For the text-containing cell, return its midpoint in (X, Y) coordinate format. 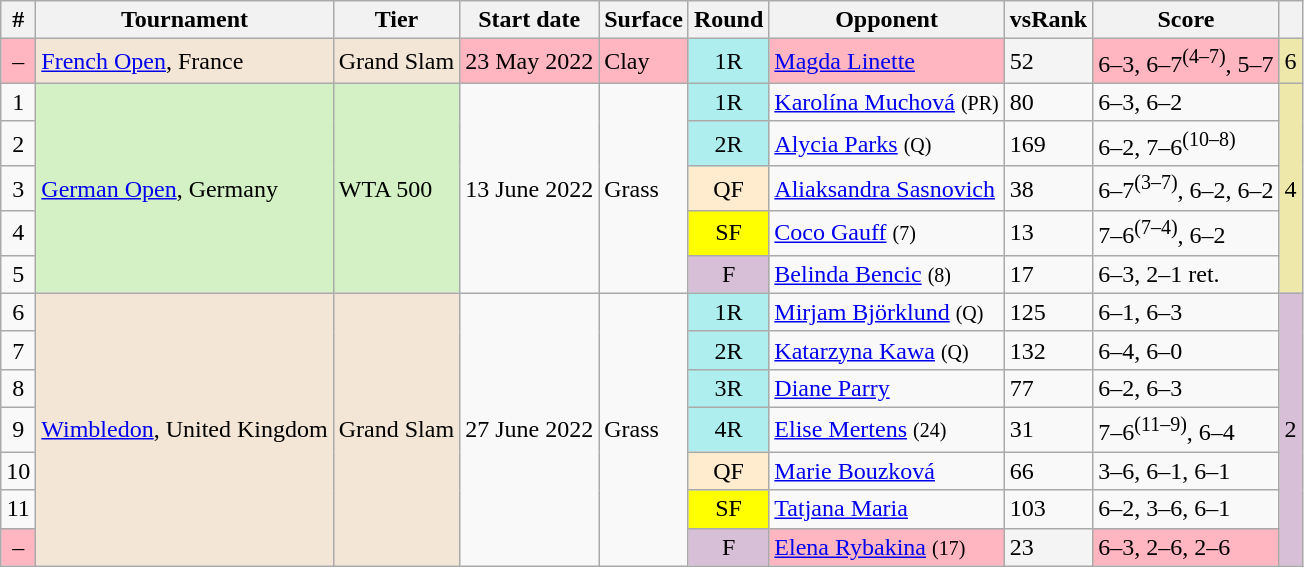
Aliaksandra Sasnovich (886, 188)
Tatjana Maria (886, 509)
77 (1048, 388)
6–1, 6–3 (1186, 312)
French Open, France (184, 62)
Opponent (886, 20)
Alycia Parks (Q) (886, 144)
WTA 500 (396, 188)
6–7(3–7), 6–2, 6–2 (1186, 188)
3R (728, 388)
6–2, 6–3 (1186, 388)
13 (1048, 234)
23 (1048, 547)
3 (18, 188)
Coco Gauff (7) (886, 234)
6–4, 6–0 (1186, 350)
13 June 2022 (530, 188)
Elise Mertens (24) (886, 430)
Karolína Muchová (PR) (886, 102)
169 (1048, 144)
6–2, 3–6, 6–1 (1186, 509)
11 (18, 509)
17 (1048, 274)
132 (1048, 350)
Tier (396, 20)
27 June 2022 (530, 430)
6–2, 7–6(10–8) (1186, 144)
Belinda Bencic (8) (886, 274)
Elena Rybakina (17) (886, 547)
Diane Parry (886, 388)
4R (728, 430)
Start date (530, 20)
23 May 2022 (530, 62)
# (18, 20)
103 (1048, 509)
Clay (644, 62)
Katarzyna Kawa (Q) (886, 350)
Marie Bouzková (886, 471)
Wimbledon, United Kingdom (184, 430)
6–3, 2–1 ret. (1186, 274)
6–3, 2–6, 2–6 (1186, 547)
125 (1048, 312)
Magda Linette (886, 62)
5 (18, 274)
10 (18, 471)
3–6, 6–1, 6–1 (1186, 471)
Mirjam Björklund (Q) (886, 312)
1 (18, 102)
Round (728, 20)
80 (1048, 102)
vsRank (1048, 20)
Score (1186, 20)
Tournament (184, 20)
66 (1048, 471)
7–6(11–9), 6–4 (1186, 430)
Surface (644, 20)
31 (1048, 430)
52 (1048, 62)
9 (18, 430)
8 (18, 388)
German Open, Germany (184, 188)
7 (18, 350)
6–3, 6–2 (1186, 102)
6–3, 6–7(4–7), 5–7 (1186, 62)
7–6(7–4), 6–2 (1186, 234)
38 (1048, 188)
